Detect which cell encompasses the target text, then output its [x, y] center coordinate. 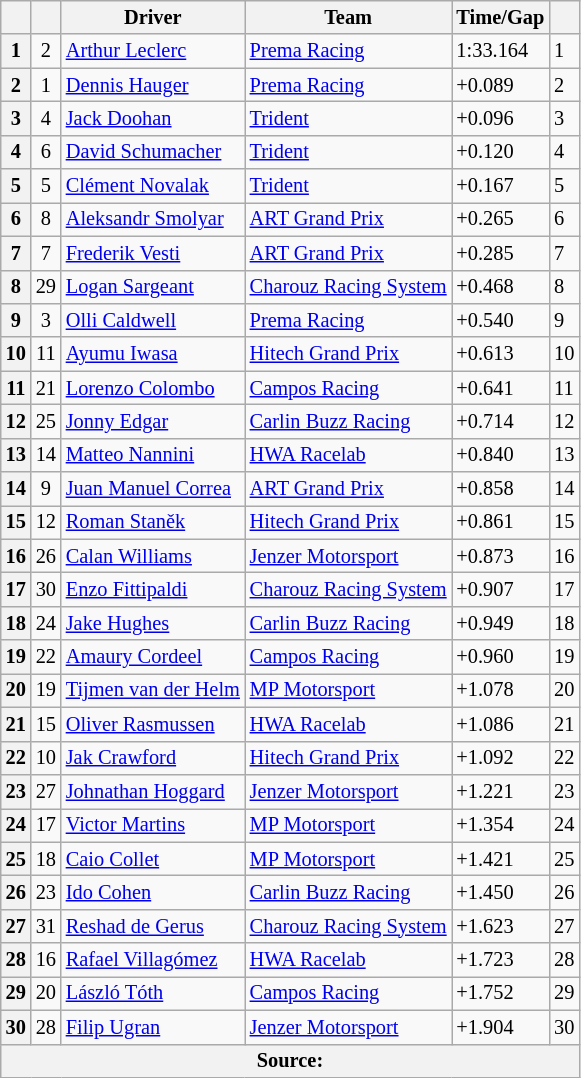
+0.907 [501, 589]
Jack Doohan [153, 118]
Calan Williams [153, 556]
Rafael Villagómez [153, 960]
Reshad de Gerus [153, 926]
Driver [153, 17]
+1.092 [501, 758]
David Schumacher [153, 152]
+0.873 [501, 556]
Caio Collet [153, 859]
Oliver Rasmussen [153, 724]
Clément Novalak [153, 186]
+0.540 [501, 320]
+1.354 [501, 825]
+1.752 [501, 993]
+1.078 [501, 690]
+1.723 [501, 960]
Tijmen van der Helm [153, 690]
Victor Martins [153, 825]
Frederik Vesti [153, 253]
1:33.164 [501, 51]
Johnathan Hoggard [153, 791]
+1.086 [501, 724]
+0.641 [501, 388]
+1.221 [501, 791]
Roman Staněk [153, 522]
Arthur Leclerc [153, 51]
+1.421 [501, 859]
Aleksandr Smolyar [153, 219]
+0.960 [501, 657]
Amaury Cordeel [153, 657]
+1.904 [501, 1027]
Olli Caldwell [153, 320]
Dennis Hauger [153, 85]
Source: [290, 1061]
Jonny Edgar [153, 421]
Enzo Fittipaldi [153, 589]
+0.265 [501, 219]
+0.285 [501, 253]
+0.861 [501, 522]
Matteo Nannini [153, 455]
+0.949 [501, 623]
+0.120 [501, 152]
Filip Ugran [153, 1027]
+0.468 [501, 287]
+0.613 [501, 354]
Time/Gap [501, 17]
+1.623 [501, 926]
+0.096 [501, 118]
+1.450 [501, 892]
31 [46, 926]
Jake Hughes [153, 623]
+0.714 [501, 421]
Juan Manuel Correa [153, 489]
László Tóth [153, 993]
+0.089 [501, 85]
Ido Cohen [153, 892]
Ayumu Iwasa [153, 354]
+0.840 [501, 455]
Team [348, 17]
+0.167 [501, 186]
Jak Crawford [153, 758]
Logan Sargeant [153, 287]
+0.858 [501, 489]
Lorenzo Colombo [153, 388]
